Find where the given text appears and provide that cell's center as [X, Y] coordinate. 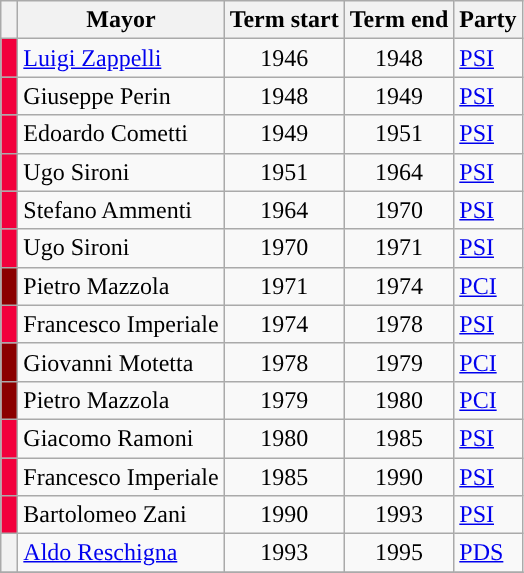
Term start [284, 20]
1946 [284, 58]
Stefano Ammenti [121, 210]
Edoardo Cometti [121, 134]
Party [488, 20]
Bartolomeo Zani [121, 515]
Aldo Reschigna [121, 553]
Giovanni Motetta [121, 362]
Giuseppe Perin [121, 96]
PDS [488, 553]
1995 [399, 553]
Mayor [121, 20]
Luigi Zappelli [121, 58]
Giacomo Ramoni [121, 438]
Term end [399, 20]
